Provide the (x, y) coordinate of the cell's center where the given text is located.  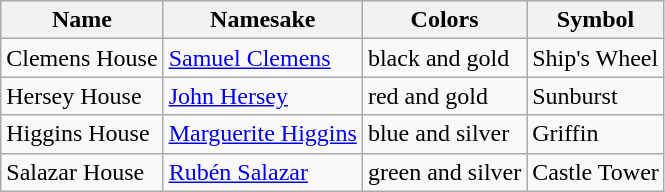
Symbol (596, 20)
green and silver (444, 172)
Clemens House (82, 58)
red and gold (444, 96)
Hersey House (82, 96)
Castle Tower (596, 172)
Colors (444, 20)
blue and silver (444, 134)
Namesake (262, 20)
Salazar House (82, 172)
Sunburst (596, 96)
Higgins House (82, 134)
Ship's Wheel (596, 58)
Griffin (596, 134)
Samuel Clemens (262, 58)
John Hersey (262, 96)
Marguerite Higgins (262, 134)
Rubén Salazar (262, 172)
Name (82, 20)
black and gold (444, 58)
